Return the (X, Y) coordinate for the center point of the cell that contains the specified text.  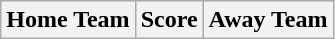
Away Team (268, 20)
Score (169, 20)
Home Team (68, 20)
